Locate the cell with the specified text and output its [x, y] center coordinate. 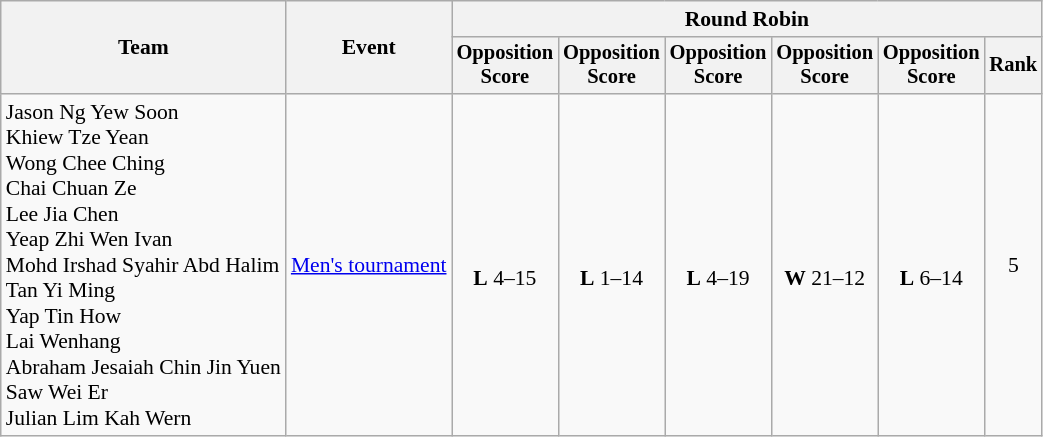
Team [144, 48]
Rank [1014, 66]
L 6–14 [932, 265]
5 [1014, 265]
Event [369, 48]
L 1–14 [612, 265]
L 4–15 [506, 265]
W 21–12 [824, 265]
Round Robin [748, 19]
Men's tournament [369, 265]
L 4–19 [718, 265]
